Return the [X, Y] coordinate for the center point of the cell that contains the specified text.  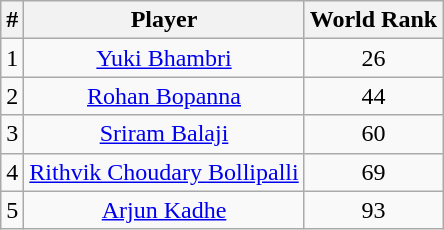
Player [164, 20]
2 [12, 96]
4 [12, 172]
60 [373, 134]
Sriram Balaji [164, 134]
26 [373, 58]
Rohan Bopanna [164, 96]
Rithvik Choudary Bollipalli [164, 172]
69 [373, 172]
3 [12, 134]
# [12, 20]
44 [373, 96]
World Rank [373, 20]
5 [12, 210]
Arjun Kadhe [164, 210]
93 [373, 210]
Yuki Bhambri [164, 58]
1 [12, 58]
